Return [X, Y] of the center of cell containing provided text 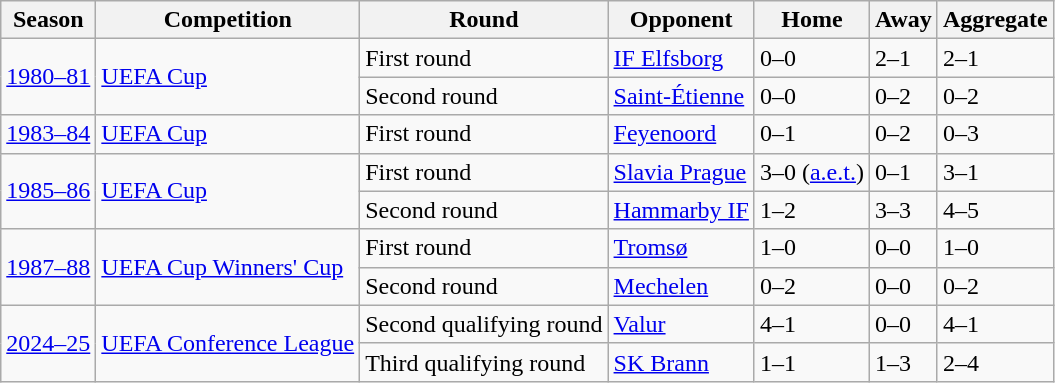
3–3 [903, 210]
Slavia Prague [681, 172]
Third qualifying round [484, 362]
Home [812, 20]
1985–86 [48, 191]
1980–81 [48, 77]
0–3 [995, 134]
SK Brann [681, 362]
Away [903, 20]
2–4 [995, 362]
2024–25 [48, 343]
1987–88 [48, 267]
Tromsø [681, 248]
Aggregate [995, 20]
UEFA Conference League [228, 343]
3–0 (a.e.t.) [812, 172]
3–1 [995, 172]
1983–84 [48, 134]
Valur [681, 324]
Mechelen [681, 286]
Hammarby IF [681, 210]
Saint-Étienne [681, 96]
IF Elfsborg [681, 58]
1–1 [812, 362]
Second qualifying round [484, 324]
Season [48, 20]
Competition [228, 20]
Round [484, 20]
1–2 [812, 210]
4–5 [995, 210]
Feyenoord [681, 134]
UEFA Cup Winners' Cup [228, 267]
1–3 [903, 362]
Opponent [681, 20]
